Determine the (X, Y) coordinate at the center of the cell enclosing the given text.  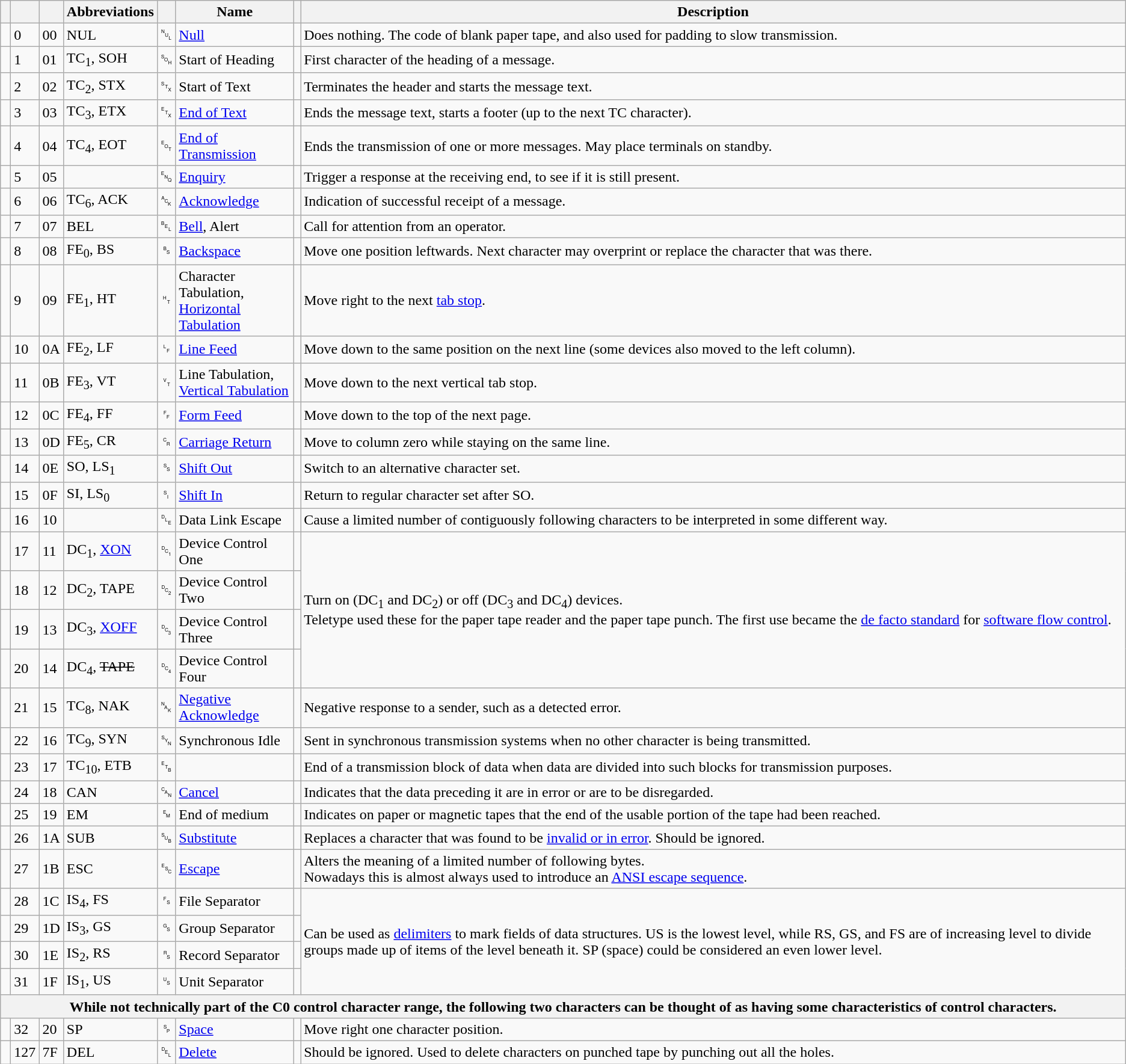
File Separator (235, 902)
00 (51, 35)
01 (51, 60)
␅ (166, 177)
␝ (166, 928)
7F (51, 1052)
Form Feed (235, 415)
␚ (166, 838)
Indication of successful receipt of a message. (713, 201)
Data Link Escape (235, 520)
␡ (166, 1052)
␆ (166, 201)
Move right one character position. (713, 1029)
Ends the transmission of one or more messages. May place terminals on standby. (713, 146)
Delete (235, 1052)
Move one position leftwards. Next character may overprint or replace the character that was there. (713, 251)
End of Text (235, 113)
0A (51, 349)
06 (51, 201)
FE4, FF (110, 415)
5 (25, 177)
1C (51, 902)
␁ (166, 60)
Enquiry (235, 177)
Substitute (235, 838)
␓ (166, 629)
Move right to the next tab stop. (713, 301)
29 (25, 928)
FE5, CR (110, 442)
FE2, LF (110, 349)
Carriage Return (235, 442)
␙ (166, 815)
IS2, RS (110, 955)
TC10, ETB (110, 767)
DC2, TAPE (110, 591)
Cause a limited number of contiguously following characters to be interpreted in some different way. (713, 520)
DC3, XOFF (110, 629)
Alters the meaning of a limited number of following bytes.Nowadays this is almost always used to introduce an ANSI escape sequence. (713, 869)
09 (51, 301)
Move down to the top of the next page. (713, 415)
Abbreviations (110, 12)
27 (25, 869)
SP (110, 1029)
Call for attention from an operator. (713, 226)
1D (51, 928)
␍ (166, 442)
30 (25, 955)
05 (51, 177)
0 (25, 35)
Start of Heading (235, 60)
9 (25, 301)
4 (25, 146)
SO, LS1 (110, 469)
Replaces a character that was found to be invalid or in error. Should be ignored. (713, 838)
0F (51, 495)
TC2, STX (110, 86)
Shift Out (235, 469)
1E (51, 955)
SI, LS0 (110, 495)
0B (51, 383)
Return to regular character set after SO. (713, 495)
␒ (166, 591)
1B (51, 869)
␐ (166, 520)
␛ (166, 869)
Terminates the header and starts the message text. (713, 86)
␏ (166, 495)
08 (51, 251)
Device Control Three (235, 629)
Escape (235, 869)
␕ (166, 707)
Device Control Four (235, 669)
CAN (110, 792)
Name (235, 12)
SUB (110, 838)
2 (25, 86)
Line Feed (235, 349)
07 (51, 226)
Shift In (235, 495)
04 (51, 146)
3 (25, 113)
Space (235, 1029)
␊ (166, 349)
0C (51, 415)
NUL (110, 35)
Character Tabulation,Horizontal Tabulation (235, 301)
Should be ignored. Used to delete characters on punched tape by punching out all the holes. (713, 1052)
␖ (166, 740)
Null (235, 35)
21 (25, 707)
␔ (166, 669)
FE0, BS (110, 251)
TC4, EOT (110, 146)
DC4, TAPE (110, 669)
␂ (166, 86)
Switch to an alternative character set. (713, 469)
TC1, SOH (110, 60)
1F (51, 982)
IS4, FS (110, 902)
1A (51, 838)
127 (25, 1052)
␞ (166, 955)
␃ (166, 113)
Line Tabulation,Vertical Tabulation (235, 383)
25 (25, 815)
Record Separator (235, 955)
IS3, GS (110, 928)
␈ (166, 251)
␎ (166, 469)
␟ (166, 982)
DEL (110, 1052)
26 (25, 838)
␋ (166, 383)
End of Transmission (235, 146)
␠ (166, 1029)
23 (25, 767)
Negative response to a sender, such as a detected error. (713, 707)
First character of the heading of a message. (713, 60)
31 (25, 982)
22 (25, 740)
␑ (166, 551)
Cancel (235, 792)
24 (25, 792)
Synchronous Idle (235, 740)
Start of Text (235, 86)
EM (110, 815)
Indicates that the data preceding it are in error or are to be disregarded. (713, 792)
␉ (166, 301)
Acknowledge (235, 201)
TC6, ACK (110, 201)
Move down to the same position on the next line (some devices also moved to the left column). (713, 349)
Unit Separator (235, 982)
␄ (166, 146)
02 (51, 86)
End of medium (235, 815)
6 (25, 201)
Does nothing. The code of blank paper tape, and also used for padding to slow transmission. (713, 35)
Bell, Alert (235, 226)
␀ (166, 35)
1 (25, 60)
Ends the message text, starts a footer (up to the next TC character). (713, 113)
BEL (110, 226)
␇ (166, 226)
FE3, VT (110, 383)
0D (51, 442)
␗ (166, 767)
Device Control Two (235, 591)
Negative Acknowledge (235, 707)
03 (51, 113)
End of a transmission block of data when data are divided into such blocks for transmission purposes. (713, 767)
IS1, US (110, 982)
Backspace (235, 251)
8 (25, 251)
TC9, SYN (110, 740)
Move to column zero while staying on the same line. (713, 442)
TC3, ETX (110, 113)
␌ (166, 415)
Move down to the next vertical tab stop. (713, 383)
32 (25, 1029)
Description (713, 12)
Sent in synchronous transmission systems when no other character is being transmitted. (713, 740)
Group Separator (235, 928)
␘ (166, 792)
0E (51, 469)
␜ (166, 902)
FE1, HT (110, 301)
Trigger a response at the receiving end, to see if it is still present. (713, 177)
7 (25, 226)
Indicates on paper or magnetic tapes that the end of the usable portion of the tape had been reached. (713, 815)
Device Control One (235, 551)
DC1, XON (110, 551)
28 (25, 902)
TC8, NAK (110, 707)
ESC (110, 869)
